Pinpoint the cell where the given text exists, returning its (x, y) midpoint coordinate. 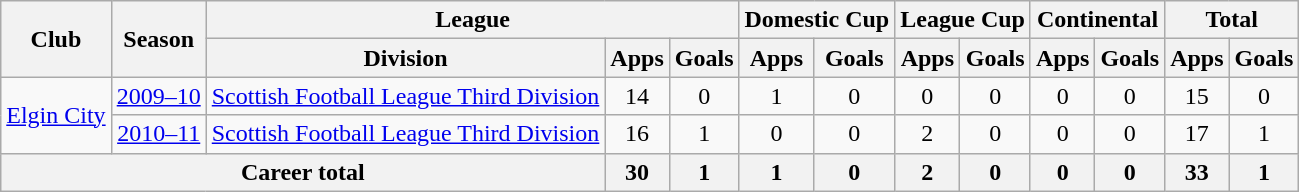
15 (1197, 96)
17 (1197, 134)
33 (1197, 172)
Season (158, 39)
Division (406, 58)
14 (637, 96)
League Cup (963, 20)
Continental (1097, 20)
16 (637, 134)
Total (1232, 20)
2009–10 (158, 96)
League (472, 20)
Elgin City (56, 115)
Domestic Cup (817, 20)
30 (637, 172)
Career total (303, 172)
Club (56, 39)
2010–11 (158, 134)
